For the text-containing cell, return its midpoint in [x, y] coordinate format. 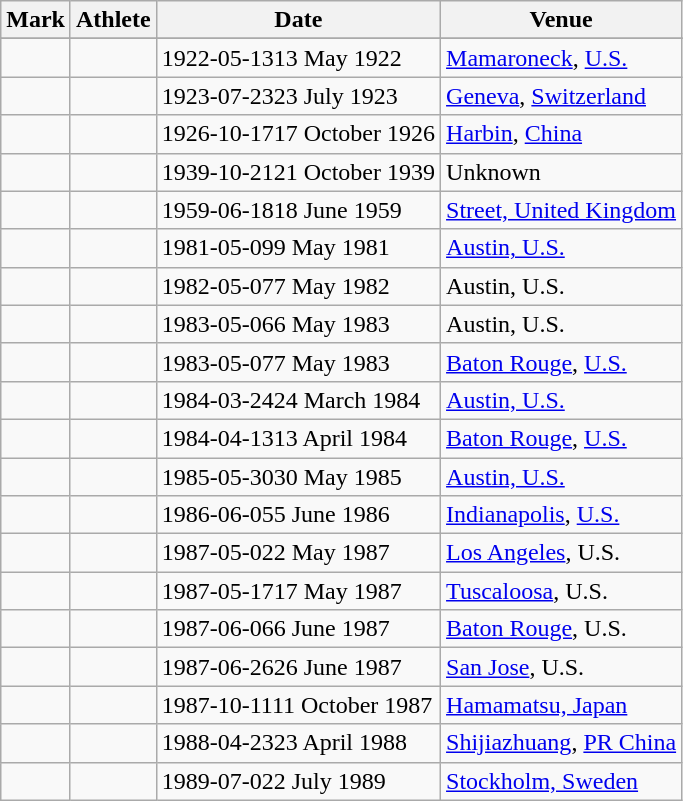
Athlete [113, 20]
Harbin, China [562, 134]
Mamaroneck, U.S. [562, 58]
1983-05-077 May 1983 [298, 362]
Mark [36, 20]
1939-10-2121 October 1939 [298, 172]
1987-06-2626 June 1987 [298, 667]
1984-04-1313 April 1984 [298, 438]
Stockholm, Sweden [562, 781]
1983-05-066 May 1983 [298, 324]
Los Angeles, U.S. [562, 553]
Tuscaloosa, U.S. [562, 591]
1982-05-077 May 1982 [298, 286]
1988-04-2323 April 1988 [298, 743]
Date [298, 20]
1987-10-1111 October 1987 [298, 705]
1986-06-055 June 1986 [298, 515]
1959-06-1818 June 1959 [298, 210]
1923-07-2323 July 1923 [298, 96]
1985-05-3030 May 1985 [298, 477]
Shijiazhuang, PR China [562, 743]
1984-03-2424 March 1984 [298, 400]
1926-10-1717 October 1926 [298, 134]
1989-07-022 July 1989 [298, 781]
1987-05-022 May 1987 [298, 553]
Geneva, Switzerland [562, 96]
1987-06-066 June 1987 [298, 629]
Unknown [562, 172]
San Jose, U.S. [562, 667]
Indianapolis, U.S. [562, 515]
Street, United Kingdom [562, 210]
1922-05-1313 May 1922 [298, 58]
Venue [562, 20]
1987-05-1717 May 1987 [298, 591]
1981-05-099 May 1981 [298, 248]
Hamamatsu, Japan [562, 705]
